For the text-containing cell, return its midpoint in [X, Y] coordinate format. 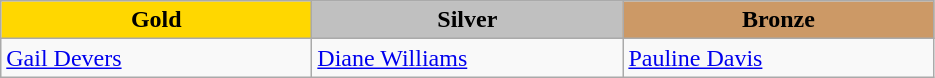
Silver [468, 20]
Pauline Davis [778, 58]
Gail Devers [156, 58]
Gold [156, 20]
Bronze [778, 20]
Diane Williams [468, 58]
